Detect which cell encompasses the target text, then output its [X, Y] center coordinate. 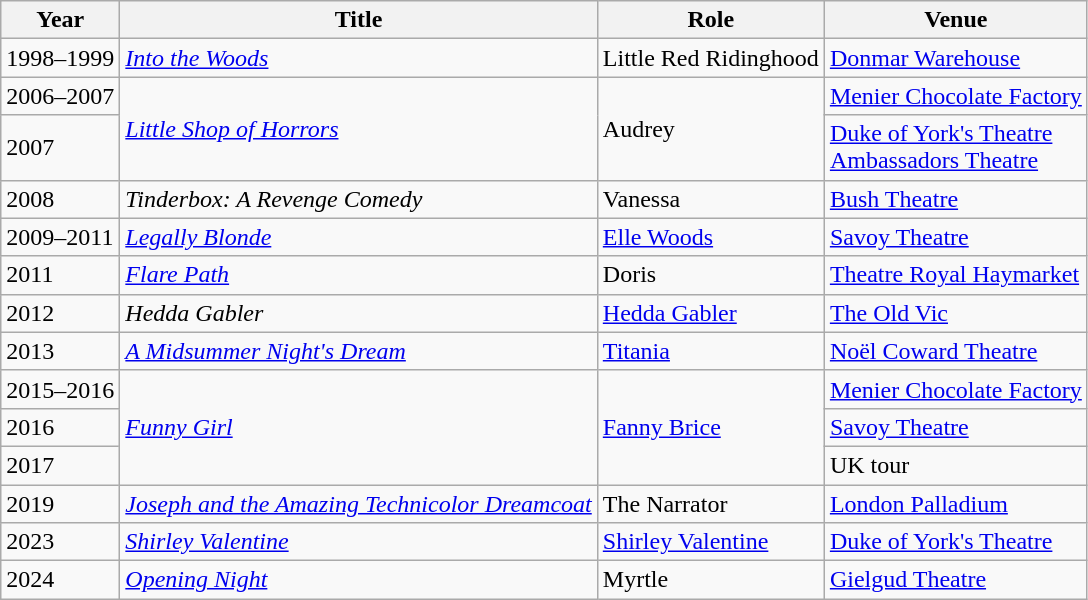
2023 [60, 542]
2012 [60, 313]
London Palladium [956, 503]
Venue [956, 20]
2019 [60, 503]
2017 [60, 465]
The Old Vic [956, 313]
Elle Woods [710, 237]
Donmar Warehouse [956, 58]
Into the Woods [358, 58]
Doris [710, 275]
Audrey [710, 128]
Titania [710, 351]
Flare Path [358, 275]
Title [358, 20]
Duke of York's Theatre [956, 542]
Gielgud Theatre [956, 580]
UK tour [956, 465]
Opening Night [358, 580]
2009–2011 [60, 237]
2008 [60, 199]
Myrtle [710, 580]
2024 [60, 580]
Joseph and the Amazing Technicolor Dreamcoat [358, 503]
Vanessa [710, 199]
2006–2007 [60, 96]
Fanny Brice [710, 427]
Duke of York's TheatreAmbassadors Theatre [956, 148]
A Midsummer Night's Dream [358, 351]
Role [710, 20]
1998–1999 [60, 58]
Little Shop of Horrors [358, 128]
Legally Blonde [358, 237]
Bush Theatre [956, 199]
2011 [60, 275]
2007 [60, 148]
The Narrator [710, 503]
Funny Girl [358, 427]
Tinderbox: A Revenge Comedy [358, 199]
2016 [60, 427]
2015–2016 [60, 389]
Noël Coward Theatre [956, 351]
Little Red Ridinghood [710, 58]
Theatre Royal Haymarket [956, 275]
Year [60, 20]
2013 [60, 351]
